Return the [x, y] coordinate for the center point of the cell that contains the specified text.  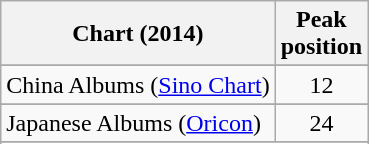
12 [321, 85]
Japanese Albums (Oricon) [138, 123]
Peakposition [321, 34]
Chart (2014) [138, 34]
China Albums (Sino Chart) [138, 85]
24 [321, 123]
